Scan for the cell matching the given text and deliver its [x, y] coordinate at center. 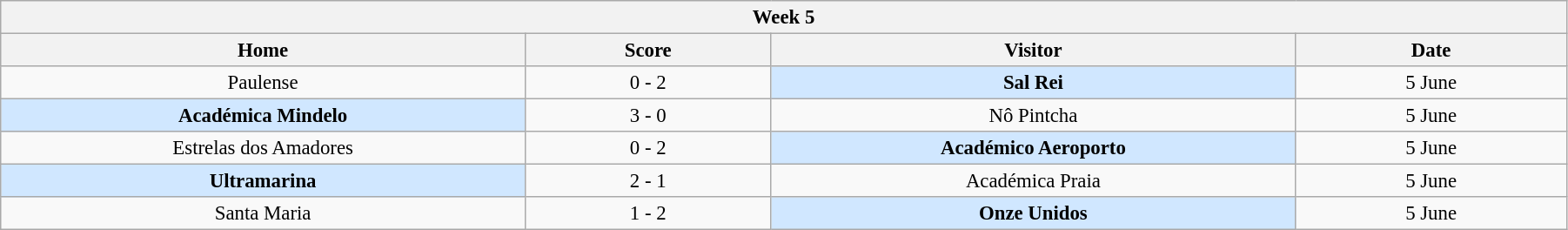
Onze Unidos [1034, 213]
Home [263, 51]
Nô Pintcha [1034, 116]
Académico Aeroporto [1034, 148]
2 - 1 [647, 181]
Visitor [1034, 51]
Date [1431, 51]
Score [647, 51]
Ultramarina [263, 181]
1 - 2 [647, 213]
Paulense [263, 83]
Académica Mindelo [263, 116]
Santa Maria [263, 213]
3 - 0 [647, 116]
Académica Praia [1034, 181]
Week 5 [784, 17]
Estrelas dos Amadores [263, 148]
Sal Rei [1034, 83]
